Determine the [x, y] coordinate at the center of the cell enclosing the given text.  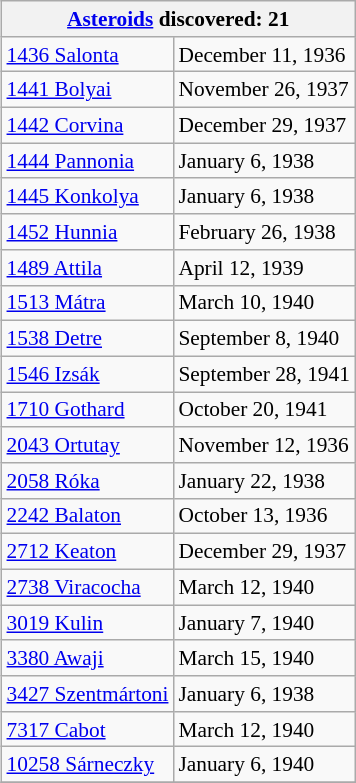
2712 Keaton [88, 552]
January 7, 1940 [264, 623]
7317 Cabot [88, 729]
1538 Detre [88, 339]
November 12, 1936 [264, 445]
1441 Bolyai [88, 90]
1710 Gothard [88, 410]
March 15, 1940 [264, 658]
10258 Sárneczky [88, 765]
1489 Attila [88, 267]
October 20, 1941 [264, 410]
March 10, 1940 [264, 303]
3019 Kulin [88, 623]
2058 Róka [88, 481]
Asteroids discovered: 21 [178, 19]
September 8, 1940 [264, 339]
1452 Hunnia [88, 232]
2738 Viracocha [88, 587]
September 28, 1941 [264, 374]
1442 Corvina [88, 125]
1444 Pannonia [88, 161]
December 11, 1936 [264, 54]
January 22, 1938 [264, 481]
November 26, 1937 [264, 90]
3380 Awaji [88, 658]
April 12, 1939 [264, 267]
1513 Mátra [88, 303]
1436 Salonta [88, 54]
3427 Szentmártoni [88, 694]
1445 Konkolya [88, 196]
October 13, 1936 [264, 516]
1546 Izsák [88, 374]
January 6, 1940 [264, 765]
February 26, 1938 [264, 232]
2043 Ortutay [88, 445]
2242 Balaton [88, 516]
